Locate the cell with the specified text and output its [x, y] center coordinate. 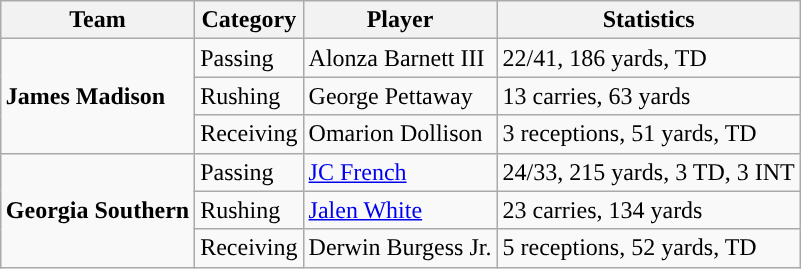
Category [249, 20]
James Madison [97, 96]
13 carries, 63 yards [648, 96]
3 receptions, 51 yards, TD [648, 134]
Team [97, 20]
24/33, 215 yards, 3 TD, 3 INT [648, 172]
George Pettaway [400, 96]
Omarion Dollison [400, 134]
Jalen White [400, 210]
Statistics [648, 20]
Alonza Barnett III [400, 58]
23 carries, 134 yards [648, 210]
5 receptions, 52 yards, TD [648, 248]
Player [400, 20]
Derwin Burgess Jr. [400, 248]
JC French [400, 172]
Georgia Southern [97, 210]
22/41, 186 yards, TD [648, 58]
